Pinpoint the cell where the given text exists, returning its (x, y) midpoint coordinate. 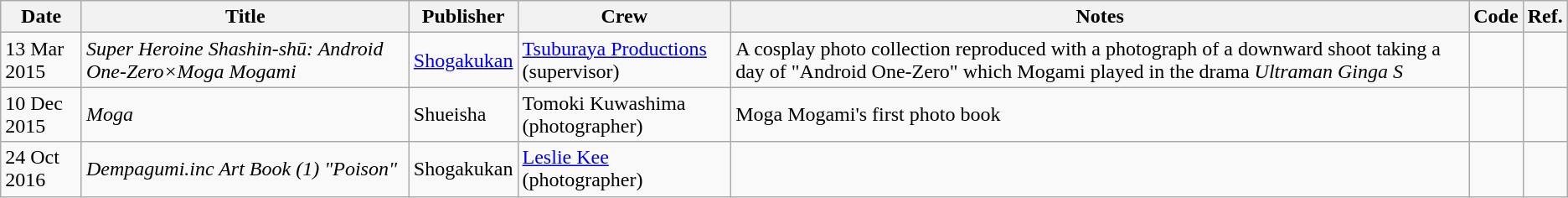
Moga (245, 114)
10 Dec 2015 (42, 114)
Ref. (1545, 17)
Shueisha (463, 114)
Publisher (463, 17)
Notes (1101, 17)
Super Heroine Shashin-shū: Android One-Zero×Moga Mogami (245, 60)
13 Mar 2015 (42, 60)
Tomoki Kuwashima (photographer) (625, 114)
Title (245, 17)
Dempagumi.inc Art Book (1) "Poison" (245, 169)
Tsuburaya Productions (supervisor) (625, 60)
Leslie Kee (photographer) (625, 169)
Moga Mogami's first photo book (1101, 114)
Crew (625, 17)
Code (1496, 17)
Date (42, 17)
24 Oct 2016 (42, 169)
